Locate the cell with the specified text and output its [x, y] center coordinate. 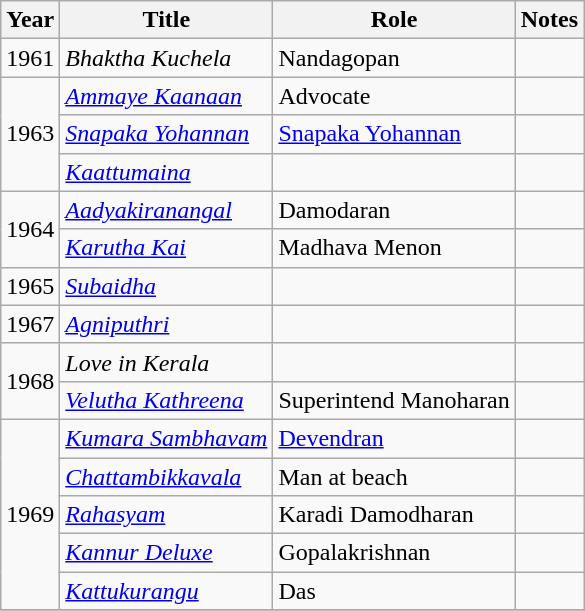
Ammaye Kaanaan [166, 96]
Role [394, 20]
1965 [30, 286]
Chattambikkavala [166, 477]
1964 [30, 229]
Devendran [394, 438]
Aadyakiranangal [166, 210]
Man at beach [394, 477]
Gopalakrishnan [394, 553]
Kannur Deluxe [166, 553]
Notes [549, 20]
Subaidha [166, 286]
Velutha Kathreena [166, 400]
Bhaktha Kuchela [166, 58]
Rahasyam [166, 515]
Kattukurangu [166, 591]
Karutha Kai [166, 248]
Love in Kerala [166, 362]
Damodaran [394, 210]
1968 [30, 381]
1963 [30, 134]
Advocate [394, 96]
1961 [30, 58]
1967 [30, 324]
Superintend Manoharan [394, 400]
Madhava Menon [394, 248]
Year [30, 20]
Title [166, 20]
Karadi Damodharan [394, 515]
Agniputhri [166, 324]
Nandagopan [394, 58]
1969 [30, 514]
Kumara Sambhavam [166, 438]
Das [394, 591]
Kaattumaina [166, 172]
